Return the (x, y) coordinate for the center point of the cell that contains the specified text.  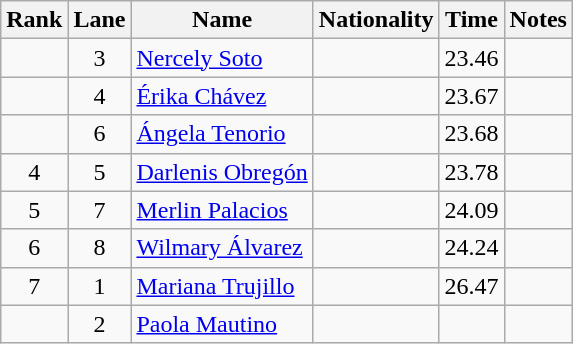
Érika Chávez (222, 96)
26.47 (472, 286)
Nercely Soto (222, 58)
Mariana Trujillo (222, 286)
Wilmary Álvarez (222, 248)
Notes (538, 20)
Merlin Palacios (222, 210)
23.68 (472, 134)
Ángela Tenorio (222, 134)
Lane (100, 20)
23.78 (472, 172)
1 (100, 286)
24.09 (472, 210)
2 (100, 324)
Nationality (376, 20)
3 (100, 58)
Rank (34, 20)
Paola Mautino (222, 324)
24.24 (472, 248)
Name (222, 20)
Time (472, 20)
23.67 (472, 96)
Darlenis Obregón (222, 172)
8 (100, 248)
23.46 (472, 58)
